Find where the given text appears and provide that cell's center as [x, y] coordinate. 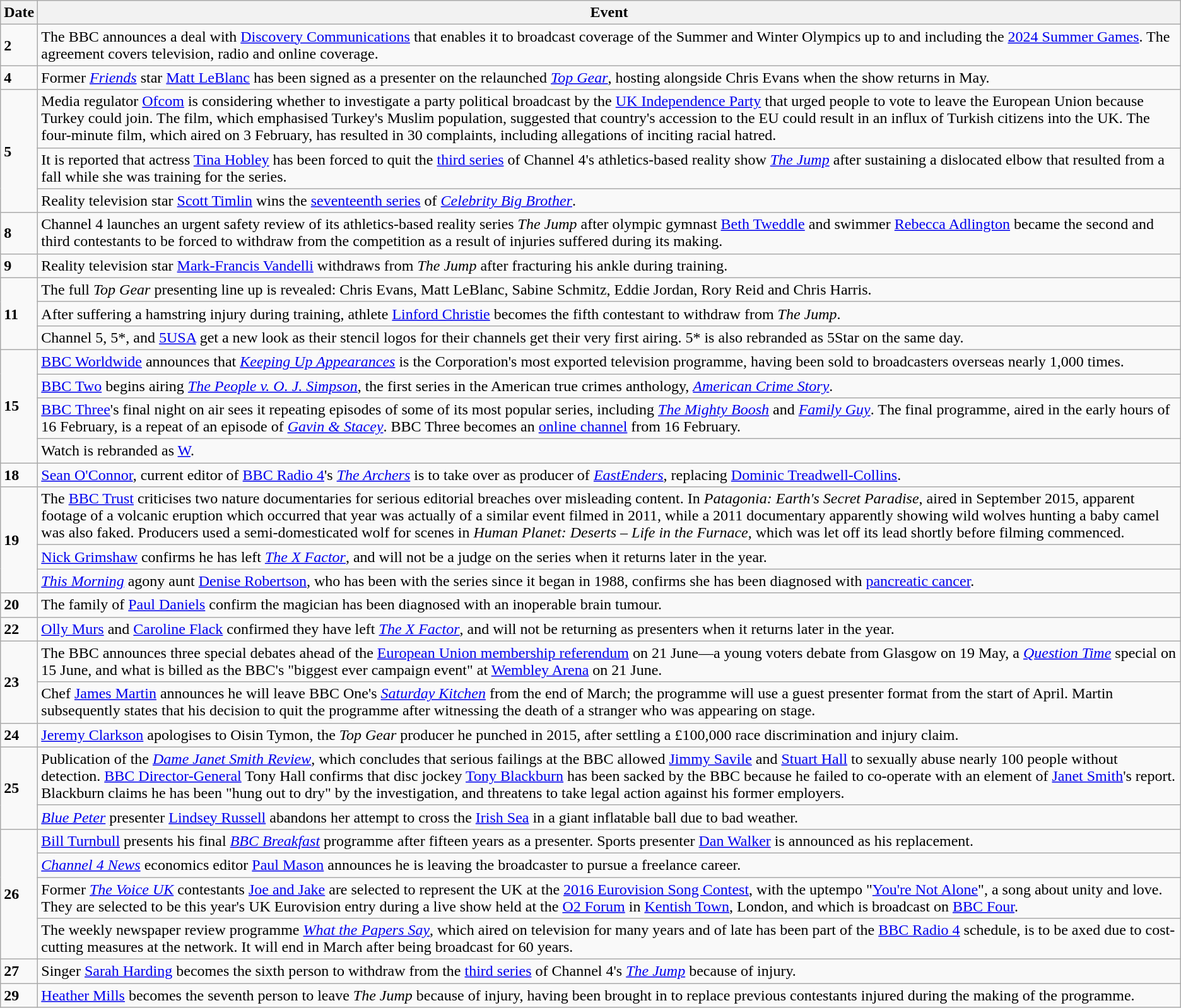
The family of Paul Daniels confirm the magician has been diagnosed with an inoperable brain tumour. [609, 605]
Jeremy Clarkson apologises to Oisin Tymon, the Top Gear producer he punched in 2015, after settling a £100,000 race discrimination and injury claim. [609, 735]
15 [19, 406]
29 [19, 995]
25 [19, 788]
4 [19, 78]
Channel 4 News economics editor Paul Mason announces he is leaving the broadcaster to pursue a freelance career. [609, 865]
2 [19, 45]
Blue Peter presenter Lindsey Russell abandons her attempt to cross the Irish Sea in a giant inflatable ball due to bad weather. [609, 817]
22 [19, 629]
BBC Two begins airing The People v. O. J. Simpson, the first series in the American true crimes anthology, American Crime Story. [609, 385]
11 [19, 314]
18 [19, 475]
23 [19, 682]
Reality television star Scott Timlin wins the seventeenth series of Celebrity Big Brother. [609, 201]
Watch is rebranded as W. [609, 451]
5 [19, 151]
19 [19, 540]
9 [19, 266]
20 [19, 605]
The full Top Gear presenting line up is revealed: Chris Evans, Matt LeBlanc, Sabine Schmitz, Eddie Jordan, Rory Reid and Chris Harris. [609, 290]
Date [19, 13]
Event [609, 13]
Nick Grimshaw confirms he has left The X Factor, and will not be a judge on the series when it returns later in the year. [609, 557]
After suffering a hamstring injury during training, athlete Linford Christie becomes the fifth contestant to withdraw from The Jump. [609, 314]
8 [19, 233]
26 [19, 894]
24 [19, 735]
Singer Sarah Harding becomes the sixth person to withdraw from the third series of Channel 4's The Jump because of injury. [609, 971]
27 [19, 971]
Olly Murs and Caroline Flack confirmed they have left The X Factor, and will not be returning as presenters when it returns later in the year. [609, 629]
Reality television star Mark-Francis Vandelli withdraws from The Jump after fracturing his ankle during training. [609, 266]
Sean O'Connor, current editor of BBC Radio 4's The Archers is to take over as producer of EastEnders, replacing Dominic Treadwell-Collins. [609, 475]
